Extract the [X, Y] coordinate from the center of the cell holding the provided text.  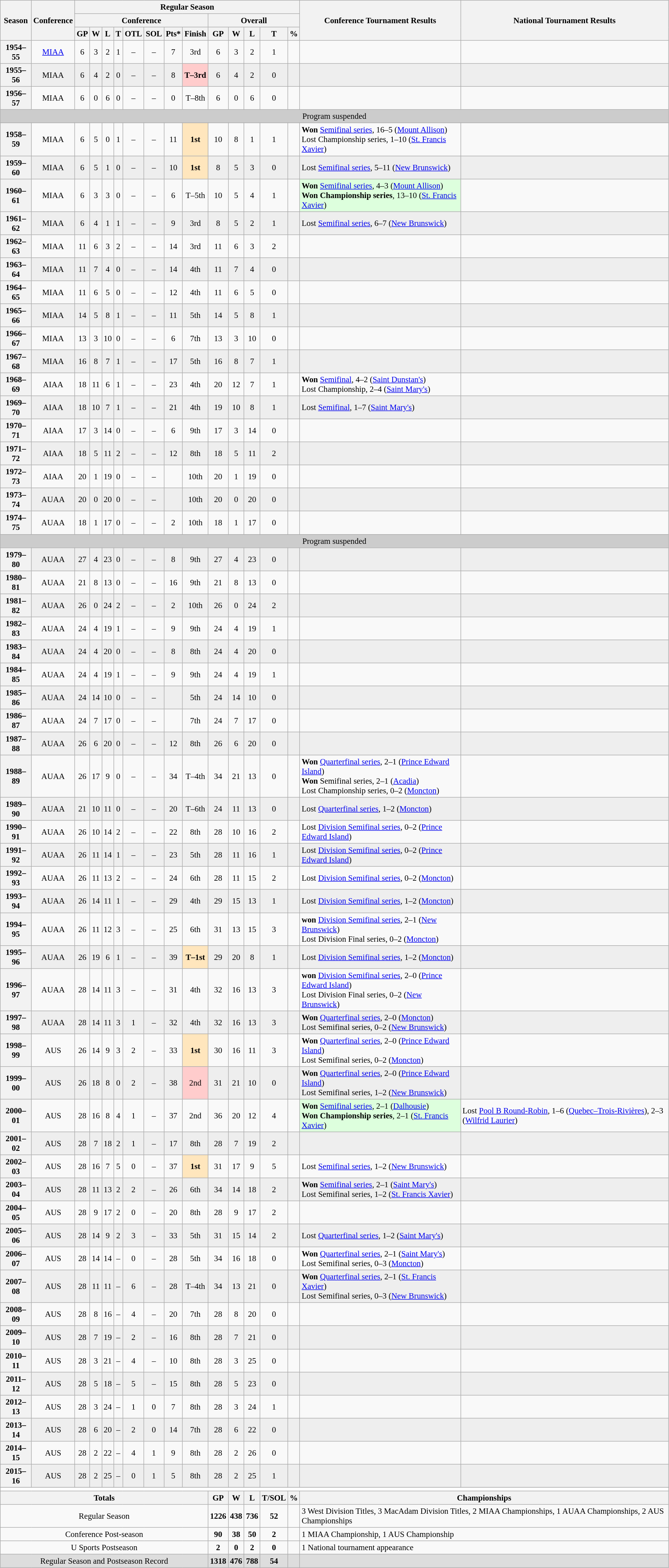
2012–13 [16, 1407]
Lost Semifinal series, 1–2 (New Brunswick) [381, 1166]
T–3rd [195, 75]
476 [236, 1561]
Won Quarterfinal series, 2–0 (Prince Edward Island)Lost Semifinal series, 0–2 (Moncton) [381, 1050]
Regular Season and Postseason Record [104, 1561]
1959–60 [16, 168]
Won Semifinal series, 2–1 (Dalhousie)Won Championship series, 2–1 (St. Francis Xavier) [381, 1116]
1958–59 [16, 140]
1996–97 [16, 990]
1991–92 [16, 855]
Lost Semifinal series, 6–7 (New Brunswick) [381, 223]
1972–73 [16, 477]
1 National tournament appearance [484, 1548]
Totals [104, 1498]
1981–82 [16, 605]
2013–14 [16, 1430]
Conference Post-season [104, 1534]
Won Quarterfinal series, 2–1 (Saint Mary's)Lost Semifinal series, 0–3 (Moncton) [381, 1259]
2003–04 [16, 1190]
Won Semifinal, 4–2 (Saint Dunstan's)Lost Championship, 2–4 (Saint Mary's) [381, 385]
1990–91 [16, 832]
Pts* [173, 34]
Won Quarterfinal series, 2–0 (Moncton)Lost Semifinal series, 0–2 (New Brunswick) [381, 1022]
1984–85 [16, 674]
1986–87 [16, 721]
Won Quarterfinal series, 2–1 (St. Francis Xavier)Lost Semifinal series, 0–3 (New Brunswick) [381, 1286]
Overall [254, 21]
36 [218, 1116]
1974–75 [16, 523]
1997–98 [16, 1022]
1993–94 [16, 901]
1 MIAA Championship, 1 AUS Championship [484, 1534]
1995–96 [16, 957]
2009–10 [16, 1337]
Lost Quarterfinal series, 1–2 (Moncton) [381, 809]
1960–61 [16, 195]
1969–70 [16, 408]
2008–09 [16, 1315]
1980–81 [16, 582]
2015–16 [16, 1476]
1994–95 [16, 929]
1988–89 [16, 777]
Season [16, 21]
2014–15 [16, 1453]
30 [218, 1050]
2001–02 [16, 1143]
1318 [218, 1561]
1968–69 [16, 385]
Won Semifinal series, 2–1 (Saint Mary's)Lost Semifinal series, 1–2 (St. Francis Xavier) [381, 1190]
1966–67 [16, 338]
T–1st [195, 957]
Lost Division Semifinal series, 0–2 (Moncton) [381, 878]
1971–72 [16, 454]
T–6th [195, 809]
1226 [218, 1516]
1954–55 [16, 52]
Finish [195, 34]
Championships [484, 1498]
Won Semifinal series, 4–3 (Mount Allison)Won Championship series, 13–10 (St. Francis Xavier) [381, 195]
Lost Quarterfinal series, 1–2 (Saint Mary's) [381, 1235]
1992–93 [16, 878]
2011–12 [16, 1384]
3 West Division Titles, 3 MacAdam Division Titles, 2 MIAA Championships, 1 AUAA Championships, 2 AUS Championships [484, 1516]
Lost Pool B Round-Robin, 1–6 (Quebec–Trois-Rivières), 2–3 (Wilfrid Laurier) [564, 1116]
U Sports Postseason [104, 1548]
T–8th [195, 98]
1982–83 [16, 629]
2007–08 [16, 1286]
Won Quarterfinal series, 2–1 (Prince Edward Island)Won Semifinal series, 2–1 (Acadia)Lost Championship series, 0–2 (Moncton) [381, 777]
39 [173, 957]
1965–66 [16, 315]
SOL [154, 34]
1979–80 [16, 560]
90 [218, 1534]
52 [274, 1516]
1998–99 [16, 1050]
1985–86 [16, 697]
1961–62 [16, 223]
1955–56 [16, 75]
National Tournament Results [564, 21]
Lost Semifinal, 1–7 (Saint Mary's) [381, 408]
T/SOL [274, 1498]
T–5th [195, 195]
736 [252, 1516]
OTL [134, 34]
1962–63 [16, 246]
2000–01 [16, 1116]
1973–74 [16, 500]
1983–84 [16, 652]
50 [252, 1534]
788 [252, 1561]
1987–88 [16, 744]
1963–64 [16, 269]
1967–68 [16, 361]
2002–03 [16, 1166]
2006–07 [16, 1259]
Lost Semifinal series, 5–11 (New Brunswick) [381, 168]
Conference Tournament Results [381, 21]
2004–05 [16, 1213]
Won Semifinal series, 16–5 (Mount Allison)Lost Championship series, 1–10 (St. Francis Xavier) [381, 140]
Won Quarterfinal series, 2–0 (Prince Edward Island)Lost Semifinal series, 1–2 (New Brunswick) [381, 1083]
won Division Semifinal series, 2–0 (Prince Edward Island)Lost Division Final series, 0–2 (New Brunswick) [381, 990]
1999–00 [16, 1083]
1964–65 [16, 293]
1956–57 [16, 98]
2010–11 [16, 1360]
54 [274, 1561]
438 [236, 1516]
won Division Semifinal series, 2–1 (New Brunswick)Lost Division Final series, 0–2 (Moncton) [381, 929]
1989–90 [16, 809]
1970–71 [16, 430]
2005–06 [16, 1235]
